Find where the given text appears and provide that cell's center as [x, y] coordinate. 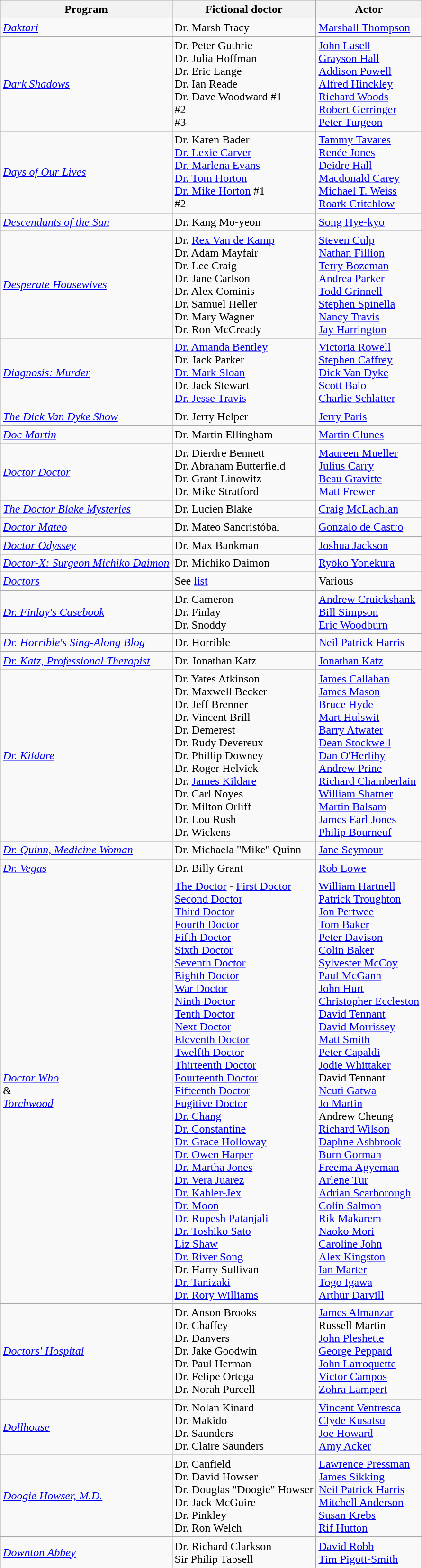
Program [86, 9]
Dr. Lucien Blake [244, 509]
Dr. Kildare [86, 755]
Gonzalo de Castro [369, 527]
Doctor Doctor [86, 471]
Dr. Karen BaderDr. Lexie CarverDr. Marlena EvansDr. Tom HortonDr. Mike Horton #1#2 [244, 172]
The Doctor Blake Mysteries [86, 509]
Neil Patrick Harris [369, 643]
Dr. Anson BrooksDr. ChaffeyDr. DanversDr. Jake GoodwinDr. Paul HermanDr. Felipe OrtegaDr. Norah Purcell [244, 1351]
Dr. Michaela "Mike" Quinn [244, 850]
Doctor Mateo [86, 527]
Andrew CruickshankBill SimpsonEric Woodburn [369, 612]
Dark Shadows [86, 84]
Jerry Paris [369, 416]
The Dick Van Dyke Show [86, 416]
Dr. CanfieldDr. David HowserDr. Douglas "Doogie" HowserDr. Jack McGuireDr. PinkleyDr. Ron Welch [244, 1496]
Dr. Peter GuthrieDr. Julia HoffmanDr. Eric LangeDr. Ian ReadeDr. Dave Woodward #1#2#3 [244, 84]
Doogie Howser, M.D. [86, 1496]
Doctor Odyssey [86, 545]
Dollhouse [86, 1426]
Dr. Horrible [244, 643]
Dr. Michiko Daimon [244, 563]
Fictional doctor [244, 9]
Dr. Richard ClarksonSir Philip Tapsell [244, 1552]
Various [369, 581]
Desperate Housewives [86, 285]
Doctor-X: Surgeon Michiko Daimon [86, 563]
Dr. Katz, Professional Therapist [86, 661]
Dr. Martin Ellingham [244, 434]
Days of Our Lives [86, 172]
Actor [369, 9]
Victoria RowellStephen CaffreyDick Van DykeScott BaioCharlie Schlatter [369, 373]
Marshall Thompson [369, 27]
Jane Seymour [369, 850]
Tammy TavaresRenée JonesDeidre HallMacdonald CareyMichael T. WeissRoark Critchlow [369, 172]
Dr. Nolan KinardDr. MakidoDr. SaundersDr. Claire Saunders [244, 1426]
Doctor Who&Torchwood [86, 1090]
Joshua Jackson [369, 545]
Jonathan Katz [369, 661]
Daktari [86, 27]
See list [244, 581]
Vincent VentrescaClyde KusatsuJoe HowardAmy Acker [369, 1426]
Maureen MuellerJulius CarryBeau GravitteMatt Frewer [369, 471]
Dr. Mateo Sancristóbal [244, 527]
Craig McLachlan [369, 509]
Lawrence PressmanJames SikkingNeil Patrick HarrisMitchell AndersonSusan KrebsRif Hutton [369, 1496]
Dr. Horrible's Sing-Along Blog [86, 643]
James AlmanzarRussell MartinJohn PleshetteGeorge PeppardJohn LarroquetteVictor CamposZohra Lampert [369, 1351]
Dr. Quinn, Medicine Woman [86, 850]
Descendants of the Sun [86, 222]
Dr. Kang Mo-yeon [244, 222]
Song Hye-kyo [369, 222]
Dr. Finlay's Casebook [86, 612]
Dr. Marsh Tracy [244, 27]
Dr. CameronDr. FinlayDr. Snoddy [244, 612]
Ryōko Yonekura [369, 563]
Dr. Max Bankman [244, 545]
John LasellGrayson HallAddison PowellAlfred HinckleyRichard WoodsRobert GerringerPeter Turgeon [369, 84]
Rob Lowe [369, 868]
Doctors [86, 581]
Dr. Billy Grant [244, 868]
Dr. Dierdre BennettDr. Abraham ButterfieldDr. Grant LinowitzDr. Mike Stratford [244, 471]
David RobbTim Pigott-Smith [369, 1552]
Downton Abbey [86, 1552]
Martin Clunes [369, 434]
Dr. Vegas [86, 868]
Doc Martin [86, 434]
Diagnosis: Murder [86, 373]
Dr. Rex Van de KampDr. Adam MayfairDr. Lee CraigDr. Jane CarlsonDr. Alex CominisDr. Samuel HellerDr. Mary WagnerDr. Ron McCready [244, 285]
Steven CulpNathan FillionTerry BozemanAndrea ParkerTodd GrinnellStephen SpinellaNancy TravisJay Harrington [369, 285]
Dr. Jonathan Katz [244, 661]
Dr. Jerry Helper [244, 416]
Doctors' Hospital [86, 1351]
Dr. Amanda BentleyDr. Jack ParkerDr. Mark SloanDr. Jack StewartDr. Jesse Travis [244, 373]
